Find where the given text appears and provide that cell's center as (x, y) coordinate. 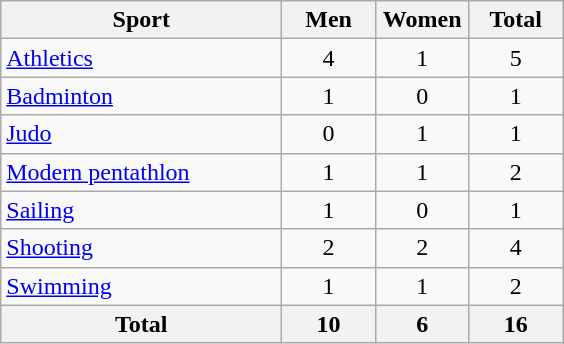
Judo (142, 134)
Women (422, 20)
Swimming (142, 286)
5 (516, 58)
Athletics (142, 58)
Sailing (142, 210)
Badminton (142, 96)
6 (422, 324)
Shooting (142, 248)
Sport (142, 20)
Modern pentathlon (142, 172)
16 (516, 324)
10 (329, 324)
Men (329, 20)
